Return the [x, y] coordinate for the center point of the cell that contains the specified text.  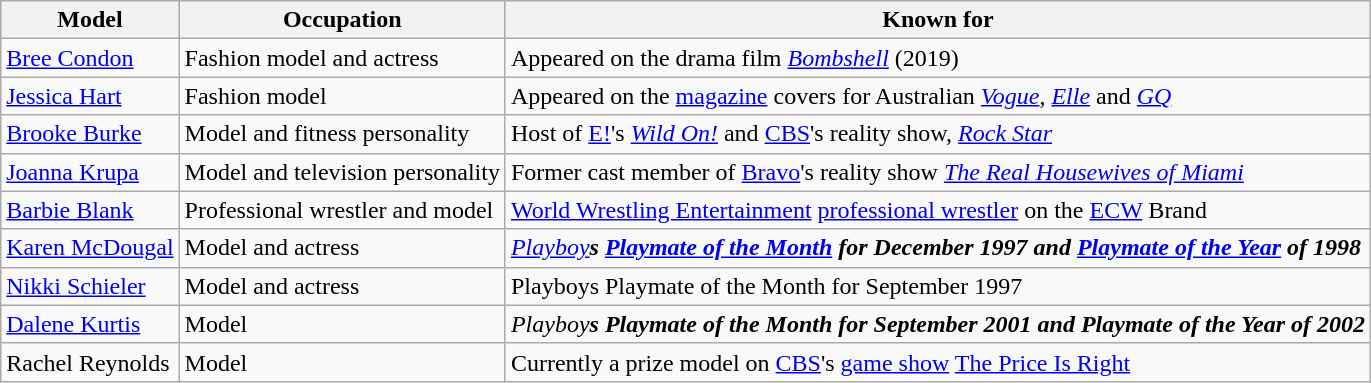
Barbie Blank [90, 210]
Brooke Burke [90, 134]
Playboys Playmate of the Month for December 1997 and Playmate of the Year of 1998 [938, 248]
Model and television personality [342, 172]
Fashion model [342, 96]
Currently a prize model on CBS's game show The Price Is Right [938, 362]
Nikki Schieler [90, 286]
Model and fitness personality [342, 134]
Rachel Reynolds [90, 362]
Professional wrestler and model [342, 210]
Host of E!'s Wild On! and CBS's reality show, Rock Star [938, 134]
Fashion model and actress [342, 58]
Bree Condon [90, 58]
World Wrestling Entertainment professional wrestler on the ECW Brand [938, 210]
Appeared on the drama film Bombshell (2019) [938, 58]
Playboys Playmate of the Month for September 1997 [938, 286]
Appeared on the magazine covers for Australian Vogue, Elle and GQ [938, 96]
Occupation [342, 20]
Known for [938, 20]
Former cast member of Bravo's reality show The Real Housewives of Miami [938, 172]
Karen McDougal [90, 248]
Dalene Kurtis [90, 324]
Jessica Hart [90, 96]
Joanna Krupa [90, 172]
Playboys Playmate of the Month for September 2001 and Playmate of the Year of 2002 [938, 324]
